Identify which cell holds the provided text, then report its [X, Y] central coordinate. 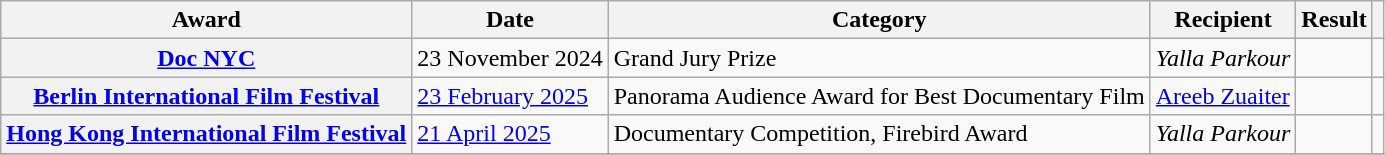
Areeb Zuaiter [1223, 96]
Category [879, 20]
Result [1334, 20]
Berlin International Film Festival [206, 96]
Award [206, 20]
Date [510, 20]
Panorama Audience Award for Best Documentary Film [879, 96]
Recipient [1223, 20]
21 April 2025 [510, 134]
Documentary Competition, Firebird Award [879, 134]
23 February 2025 [510, 96]
Hong Kong International Film Festival [206, 134]
Grand Jury Prize [879, 58]
Doc NYC [206, 58]
23 November 2024 [510, 58]
